From the cell containing the given text, extract its center point as (X, Y) coordinate. 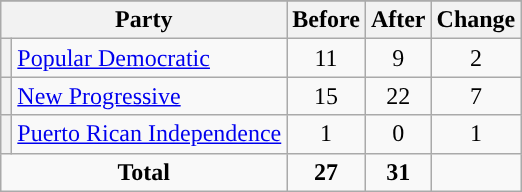
Puerto Rican Independence (150, 134)
Party (144, 20)
31 (398, 172)
Change (476, 20)
Before (326, 20)
New Progressive (150, 96)
2 (476, 58)
22 (398, 96)
7 (476, 96)
0 (398, 134)
15 (326, 96)
Popular Democratic (150, 58)
Total (144, 172)
27 (326, 172)
After (398, 20)
11 (326, 58)
9 (398, 58)
